Return (x, y) of the center of cell containing provided text 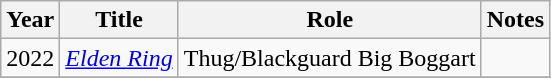
Title (119, 20)
Role (330, 20)
2022 (30, 58)
Elden Ring (119, 58)
Thug/Blackguard Big Boggart (330, 58)
Year (30, 20)
Notes (515, 20)
